For the text-containing cell, return its midpoint in [x, y] coordinate format. 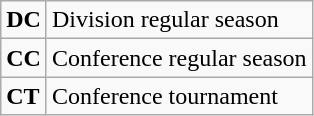
Division regular season [179, 20]
DC [24, 20]
CC [24, 58]
Conference regular season [179, 58]
Conference tournament [179, 96]
CT [24, 96]
